Return [x, y] of the center of cell containing provided text 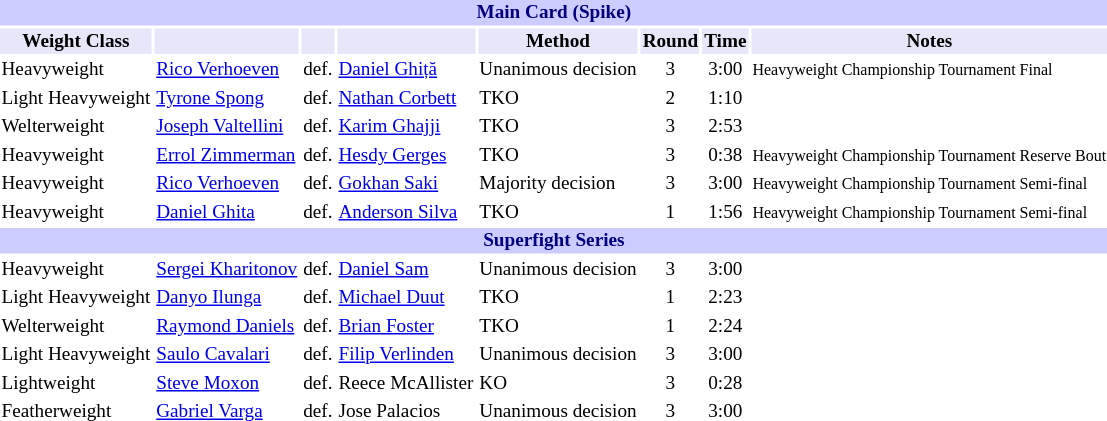
Saulo Cavalari [227, 355]
Daniel Sam [406, 269]
2 [670, 99]
Weight Class [76, 41]
Karim Ghajji [406, 127]
Steve Moxon [227, 383]
2:23 [726, 298]
Method [558, 41]
Danyo Ilunga [227, 298]
2:53 [726, 127]
Majority decision [558, 184]
1:10 [726, 99]
1:56 [726, 213]
Reece McAllister [406, 383]
Gokhan Saki [406, 184]
Sergei Kharitonov [227, 269]
Tyrone Spong [227, 99]
Nathan Corbett [406, 99]
Errol Zimmerman [227, 155]
Daniel Ghita [227, 213]
Michael Duut [406, 298]
Hesdy Gerges [406, 155]
Joseph Valtellini [227, 127]
Lightweight [76, 383]
Anderson Silva [406, 213]
Daniel Ghiță [406, 70]
Time [726, 41]
Round [670, 41]
2:24 [726, 327]
Brian Foster [406, 327]
0:38 [726, 155]
0:28 [726, 383]
Raymond Daniels [227, 327]
KO [558, 383]
Filip Verlinden [406, 355]
